From the cell containing the given text, extract its center point as [X, Y] coordinate. 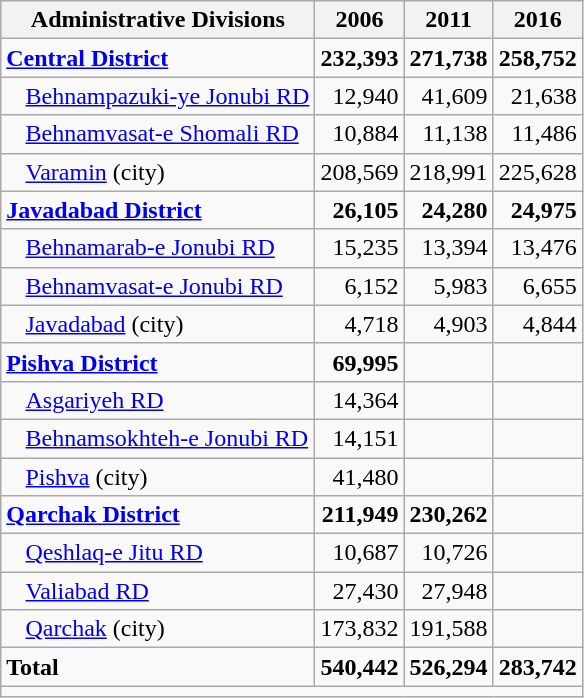
14,151 [360, 438]
13,476 [538, 248]
2006 [360, 20]
Qarchak District [158, 515]
5,983 [448, 286]
10,687 [360, 553]
24,280 [448, 210]
271,738 [448, 58]
225,628 [538, 172]
211,949 [360, 515]
Central District [158, 58]
26,105 [360, 210]
2011 [448, 20]
Administrative Divisions [158, 20]
Javadabad (city) [158, 324]
Pishva District [158, 362]
Qeshlaq-e Jitu RD [158, 553]
13,394 [448, 248]
Total [158, 667]
21,638 [538, 96]
Behnampazuki-ye Jonubi RD [158, 96]
232,393 [360, 58]
6,152 [360, 286]
540,442 [360, 667]
283,742 [538, 667]
41,609 [448, 96]
258,752 [538, 58]
14,364 [360, 400]
2016 [538, 20]
4,903 [448, 324]
Pishva (city) [158, 477]
24,975 [538, 210]
Behnamvasat-e Shomali RD [158, 134]
Qarchak (city) [158, 629]
Behnamsokhteh-e Jonubi RD [158, 438]
173,832 [360, 629]
41,480 [360, 477]
6,655 [538, 286]
11,138 [448, 134]
230,262 [448, 515]
526,294 [448, 667]
Behnamvasat-e Jonubi RD [158, 286]
10,726 [448, 553]
Varamin (city) [158, 172]
27,948 [448, 591]
4,718 [360, 324]
27,430 [360, 591]
11,486 [538, 134]
Valiabad RD [158, 591]
Javadabad District [158, 210]
218,991 [448, 172]
12,940 [360, 96]
69,995 [360, 362]
4,844 [538, 324]
191,588 [448, 629]
Asgariyeh RD [158, 400]
208,569 [360, 172]
10,884 [360, 134]
Behnamarab-e Jonubi RD [158, 248]
15,235 [360, 248]
